Provide the (x, y) coordinate of the cell's center where the given text is located.  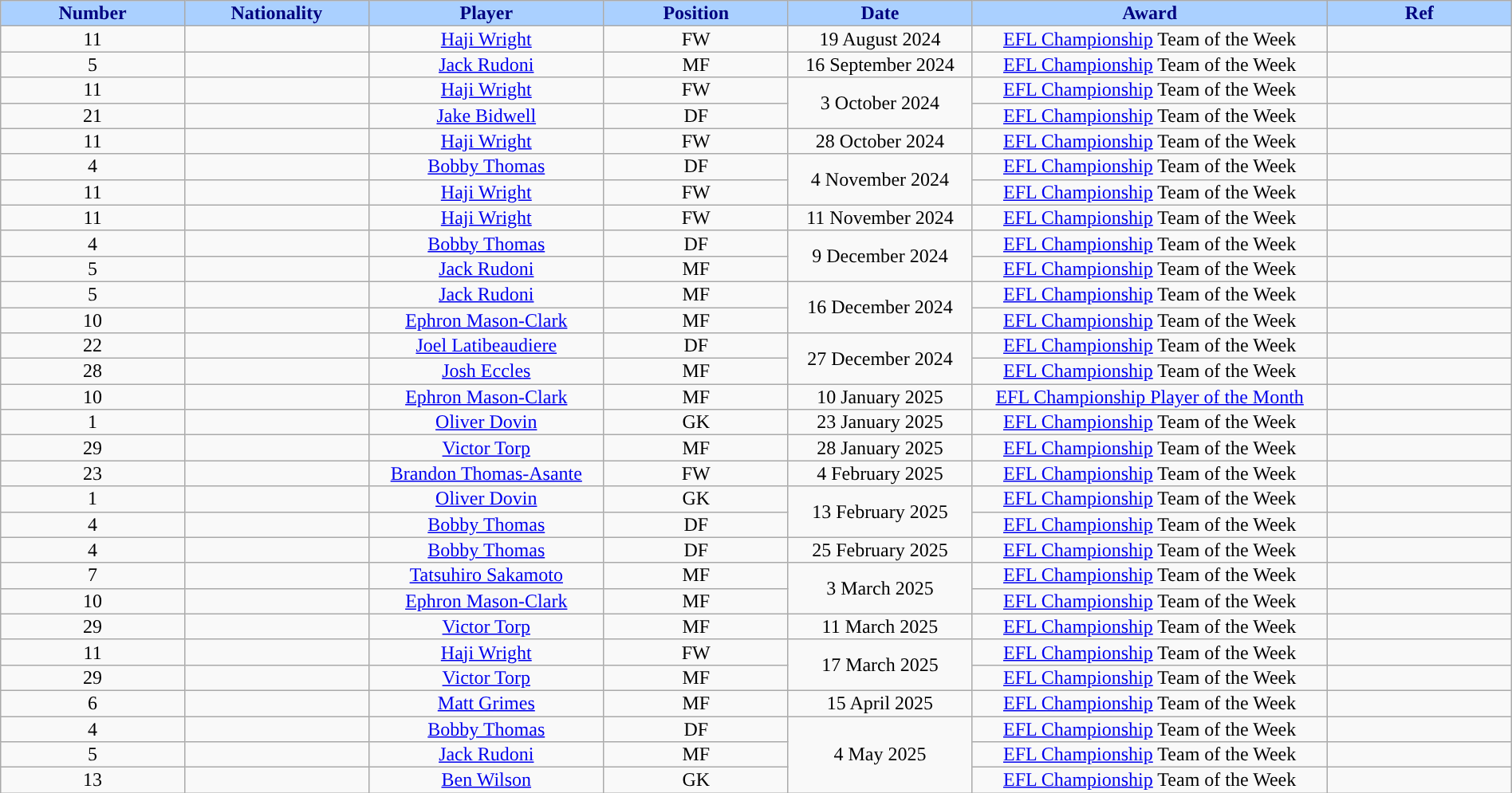
Date (880, 14)
25 February 2025 (880, 550)
13 February 2025 (880, 512)
11 November 2024 (880, 218)
Matt Grimes (486, 703)
23 (93, 473)
Jake Bidwell (486, 116)
EFL Championship Player of the Month (1150, 397)
Award (1150, 14)
Tatsuhiro Sakamoto (486, 575)
6 (93, 703)
22 (93, 346)
13 (93, 780)
4 November 2024 (880, 179)
17 March 2025 (880, 665)
Ben Wilson (486, 780)
Player (486, 14)
23 January 2025 (880, 422)
3 March 2025 (880, 588)
27 December 2024 (880, 359)
Nationality (276, 14)
Ref (1419, 14)
Position (695, 14)
11 March 2025 (880, 626)
4 February 2025 (880, 473)
7 (93, 575)
3 October 2024 (880, 103)
Number (93, 14)
16 December 2024 (880, 307)
28 (93, 371)
Josh Eccles (486, 371)
28 October 2024 (880, 141)
4 May 2025 (880, 754)
28 January 2025 (880, 448)
15 April 2025 (880, 703)
Joel Latibeaudiere (486, 346)
9 December 2024 (880, 256)
Brandon Thomas-Asante (486, 473)
19 August 2024 (880, 39)
16 September 2024 (880, 65)
10 January 2025 (880, 397)
21 (93, 116)
